Output the [X, Y] coordinate of the center of the cell containing the given text.  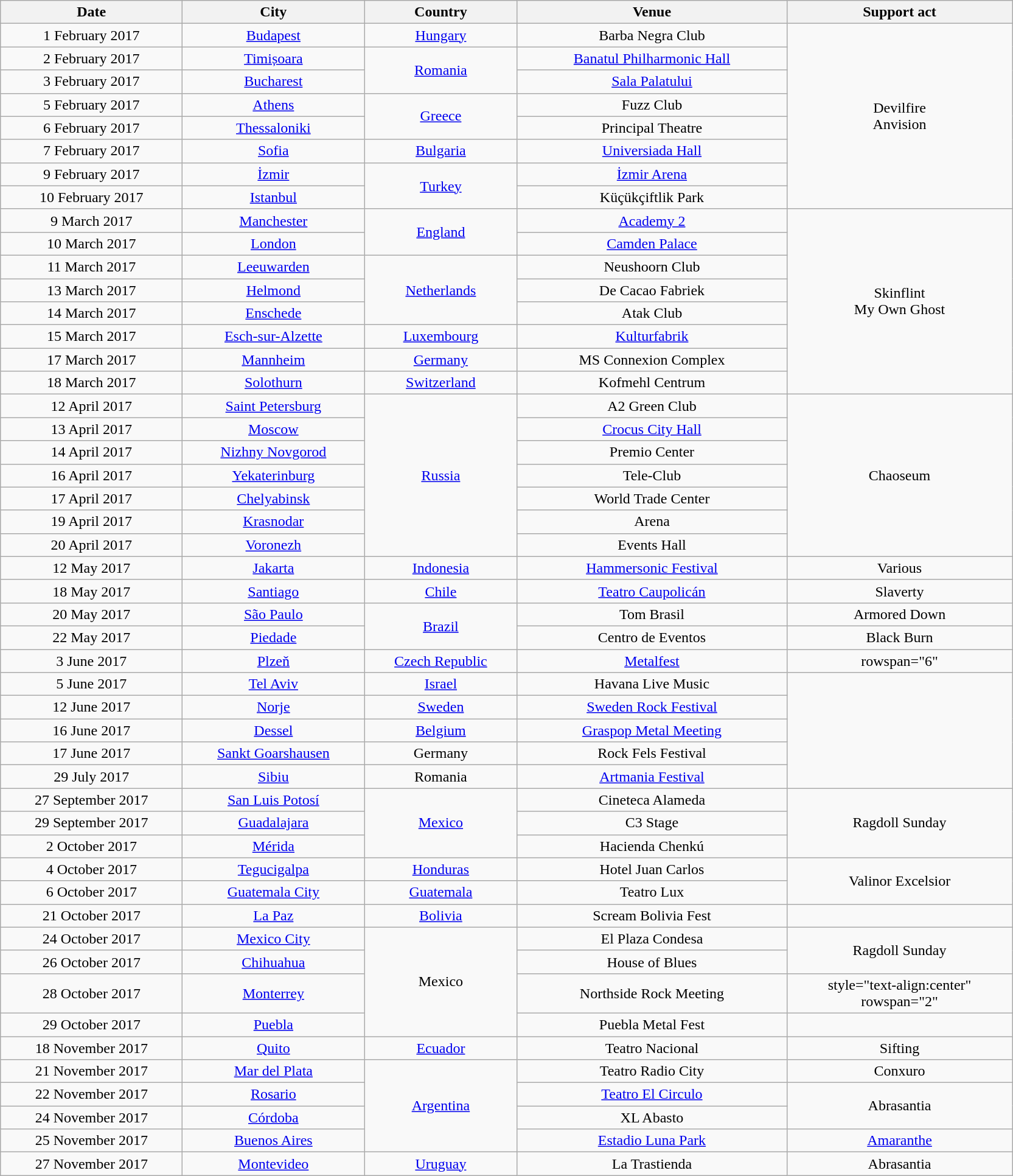
Israel [440, 684]
Support act [899, 12]
Cineteca Alameda [652, 800]
Venue [652, 12]
Centro de Eventos [652, 637]
14 April 2017 [91, 452]
21 October 2017 [91, 915]
Tom Brasil [652, 614]
Norje [274, 707]
Graspop Metal Meeting [652, 730]
Principal Theatre [652, 128]
Teatro Caupolicán [652, 591]
São Paulo [274, 614]
Jakarta [274, 568]
Nizhny Novgorod [274, 452]
10 February 2017 [91, 197]
Budapest [274, 35]
18 March 2017 [91, 383]
Various [899, 568]
Monterrey [274, 993]
Barba Negra Club [652, 35]
Crocus City Hall [652, 429]
Manchester [274, 220]
Hotel Juan Carlos [652, 869]
Helmond [274, 290]
Banatul Philharmonic Hall [652, 58]
Fuzz Club [652, 105]
7 February 2017 [91, 151]
3 June 2017 [91, 660]
12 May 2017 [91, 568]
Bulgaria [440, 151]
13 April 2017 [91, 429]
14 March 2017 [91, 313]
27 September 2017 [91, 800]
4 October 2017 [91, 869]
El Plaza Condesa [652, 939]
12 June 2017 [91, 707]
Chaoseum [899, 475]
16 June 2017 [91, 730]
Bolivia [440, 915]
Guatemala [440, 892]
24 October 2017 [91, 939]
Plzeň [274, 660]
Black Burn [899, 637]
6 February 2017 [91, 128]
Turkey [440, 186]
Kulturfabrik [652, 337]
Mexico City [274, 939]
DevilfireAnvision [899, 116]
Hacienda Chenkú [652, 846]
Universiada Hall [652, 151]
Events Hall [652, 545]
Mannheim [274, 360]
İzmir [274, 174]
Solothurn [274, 383]
6 October 2017 [91, 892]
Russia [440, 475]
Sifting [899, 1048]
Argentina [440, 1106]
2 October 2017 [91, 846]
Thessaloniki [274, 128]
Chelyabinsk [274, 499]
San Luis Potosí [274, 800]
29 July 2017 [91, 777]
La Paz [274, 915]
Yekaterinburg [274, 475]
5 June 2017 [91, 684]
Esch-sur-Alzette [274, 337]
10 March 2017 [91, 243]
Atak Club [652, 313]
Country [440, 12]
Tegucigalpa [274, 869]
House of Blues [652, 962]
Leeuwarden [274, 267]
Quito [274, 1048]
18 May 2017 [91, 591]
Küçükçiftlik Park [652, 197]
19 April 2017 [91, 522]
Mar del Plata [274, 1071]
Skinflint My Own Ghost [899, 301]
London [274, 243]
Scream Bolivia Fest [652, 915]
Artmania Festival [652, 777]
24 November 2017 [91, 1118]
12 April 2017 [91, 406]
Teatro Nacional [652, 1048]
Indonesia [440, 568]
Moscow [274, 429]
15 March 2017 [91, 337]
Belgium [440, 730]
Kofmehl Centrum [652, 383]
Date [91, 12]
Guatemala City [274, 892]
17 June 2017 [91, 754]
Armored Down [899, 614]
16 April 2017 [91, 475]
22 November 2017 [91, 1094]
Honduras [440, 869]
Neushoorn Club [652, 267]
La Trastienda [652, 1164]
Teatro El Circulo [652, 1094]
England [440, 232]
Tele-Club [652, 475]
5 February 2017 [91, 105]
Voronezh [274, 545]
Sofia [274, 151]
13 March 2017 [91, 290]
Czech Republic [440, 660]
Rosario [274, 1094]
3 February 2017 [91, 82]
Netherlands [440, 290]
Arena [652, 522]
Luxembourg [440, 337]
Krasnodar [274, 522]
Dessel [274, 730]
Enschede [274, 313]
C3 Stage [652, 823]
29 October 2017 [91, 1024]
Slaverty [899, 591]
Sankt Goarshausen [274, 754]
Athens [274, 105]
Istanbul [274, 197]
XL Abasto [652, 1118]
22 May 2017 [91, 637]
Hungary [440, 35]
Sibiu [274, 777]
Camden Palace [652, 243]
style="text-align:center" rowspan="2" [899, 993]
Chile [440, 591]
Sala Palatului [652, 82]
Ecuador [440, 1048]
20 May 2017 [91, 614]
Puebla Metal Fest [652, 1024]
Mérida [274, 846]
Valinor Excelsior [899, 881]
Estadio Luna Park [652, 1141]
Santiago [274, 591]
25 November 2017 [91, 1141]
21 November 2017 [91, 1071]
Switzerland [440, 383]
17 March 2017 [91, 360]
Tel Aviv [274, 684]
Premio Center [652, 452]
Puebla [274, 1024]
27 November 2017 [91, 1164]
Rock Fels Festival [652, 754]
Academy 2 [652, 220]
2 February 2017 [91, 58]
City [274, 12]
11 March 2017 [91, 267]
Sweden Rock Festival [652, 707]
1 February 2017 [91, 35]
Uruguay [440, 1164]
9 February 2017 [91, 174]
Hammersonic Festival [652, 568]
18 November 2017 [91, 1048]
Conxuro [899, 1071]
rowspan="6" [899, 660]
Teatro Lux [652, 892]
Córdoba [274, 1118]
Amaranthe [899, 1141]
28 October 2017 [91, 993]
Buenos Aires [274, 1141]
World Trade Center [652, 499]
İzmir Arena [652, 174]
Northside Rock Meeting [652, 993]
A2 Green Club [652, 406]
9 March 2017 [91, 220]
29 September 2017 [91, 823]
Metalfest [652, 660]
Teatro Radio City [652, 1071]
Piedade [274, 637]
Saint Petersburg [274, 406]
Havana Live Music [652, 684]
Montevideo [274, 1164]
De Cacao Fabriek [652, 290]
Guadalajara [274, 823]
Bucharest [274, 82]
26 October 2017 [91, 962]
Timișoara [274, 58]
Sweden [440, 707]
Greece [440, 116]
Chihuahua [274, 962]
17 April 2017 [91, 499]
MS Connexion Complex [652, 360]
20 April 2017 [91, 545]
Brazil [440, 626]
